Return [X, Y] of the center of cell containing provided text 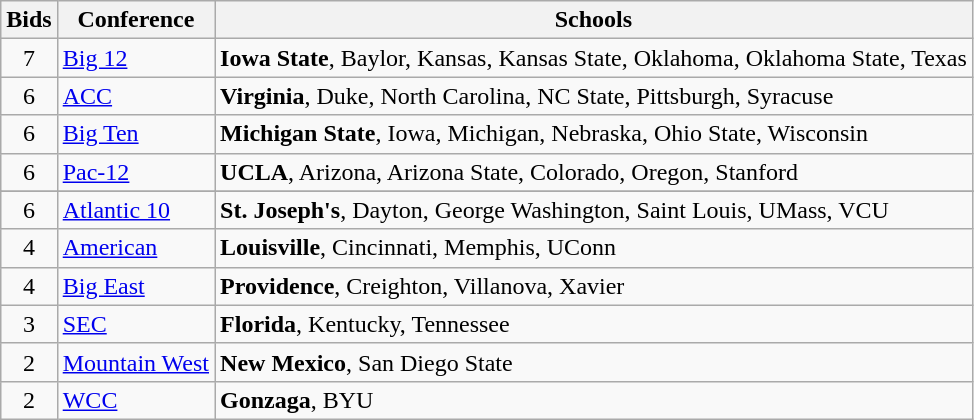
Louisville, Cincinnati, Memphis, UConn [594, 248]
Iowa State, Baylor, Kansas, Kansas State, Oklahoma, Oklahoma State, Texas [594, 58]
7 [29, 58]
Bids [29, 20]
New Mexico, San Diego State [594, 362]
Big 12 [136, 58]
Conference [136, 20]
3 [29, 324]
Gonzaga, BYU [594, 400]
ACC [136, 96]
American [136, 248]
Virginia, Duke, North Carolina, NC State, Pittsburgh, Syracuse [594, 96]
Michigan State, Iowa, Michigan, Nebraska, Ohio State, Wisconsin [594, 134]
Big East [136, 286]
UCLA, Arizona, Arizona State, Colorado, Oregon, Stanford [594, 172]
Mountain West [136, 362]
WCC [136, 400]
Providence, Creighton, Villanova, Xavier [594, 286]
SEC [136, 324]
St. Joseph's, Dayton, George Washington, Saint Louis, UMass, VCU [594, 210]
Pac-12 [136, 172]
Schools [594, 20]
Atlantic 10 [136, 210]
Big Ten [136, 134]
Florida, Kentucky, Tennessee [594, 324]
